Search for the cell housing the specified text and yield its (x, y) center coordinate. 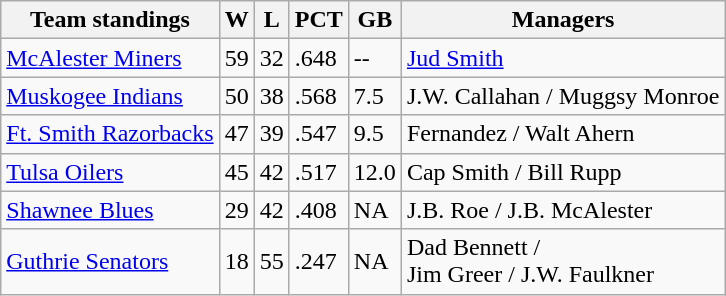
J.W. Callahan / Muggsy Monroe (562, 96)
Fernandez / Walt Ahern (562, 134)
Dad Bennett / Jim Greer / J.W. Faulkner (562, 262)
55 (272, 262)
Guthrie Senators (110, 262)
7.5 (374, 96)
Team standings (110, 20)
J.B. Roe / J.B. McAlester (562, 210)
L (272, 20)
.247 (318, 262)
.408 (318, 210)
Jud Smith (562, 58)
.517 (318, 172)
9.5 (374, 134)
Managers (562, 20)
12.0 (374, 172)
32 (272, 58)
.568 (318, 96)
.547 (318, 134)
38 (272, 96)
18 (236, 262)
W (236, 20)
-- (374, 58)
45 (236, 172)
PCT (318, 20)
Muskogee Indians (110, 96)
Tulsa Oilers (110, 172)
39 (272, 134)
47 (236, 134)
.648 (318, 58)
Cap Smith / Bill Rupp (562, 172)
McAlester Miners (110, 58)
GB (374, 20)
29 (236, 210)
50 (236, 96)
Shawnee Blues (110, 210)
59 (236, 58)
Ft. Smith Razorbacks (110, 134)
